Capture the cell that displays the provided text and extract its (x, y) central coordinate. 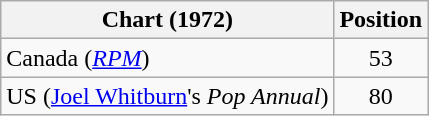
Canada (RPM) (168, 58)
Position (381, 20)
Chart (1972) (168, 20)
80 (381, 96)
US (Joel Whitburn's Pop Annual) (168, 96)
53 (381, 58)
